Return the (X, Y) coordinate for the center point of the cell that contains the specified text.  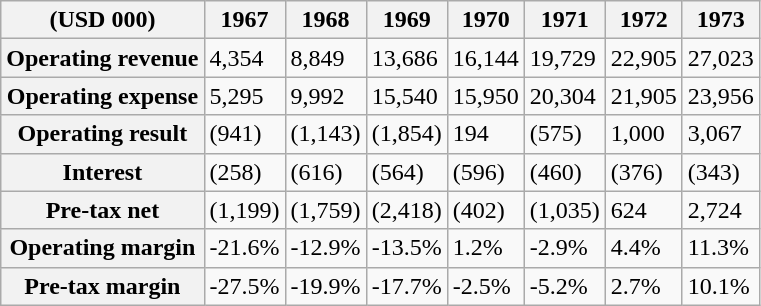
1967 (244, 20)
11.3% (720, 248)
20,304 (564, 96)
624 (644, 210)
15,540 (406, 96)
-17.7% (406, 286)
Pre-tax net (102, 210)
(1,759) (326, 210)
(1,143) (326, 134)
1969 (406, 20)
Operating result (102, 134)
19,729 (564, 58)
(258) (244, 172)
Operating revenue (102, 58)
(USD 000) (102, 20)
(343) (720, 172)
(941) (244, 134)
-27.5% (244, 286)
1972 (644, 20)
-21.6% (244, 248)
10.1% (720, 286)
(596) (486, 172)
-2.9% (564, 248)
1973 (720, 20)
-19.9% (326, 286)
Operating margin (102, 248)
4,354 (244, 58)
16,144 (486, 58)
-5.2% (564, 286)
1968 (326, 20)
21,905 (644, 96)
-2.5% (486, 286)
(2,418) (406, 210)
-12.9% (326, 248)
1971 (564, 20)
Interest (102, 172)
(402) (486, 210)
Pre-tax margin (102, 286)
(575) (564, 134)
13,686 (406, 58)
5,295 (244, 96)
2.7% (644, 286)
(616) (326, 172)
8,849 (326, 58)
1970 (486, 20)
15,950 (486, 96)
3,067 (720, 134)
(1,199) (244, 210)
Operating expense (102, 96)
(1,854) (406, 134)
1,000 (644, 134)
2,724 (720, 210)
(460) (564, 172)
(1,035) (564, 210)
27,023 (720, 58)
(376) (644, 172)
23,956 (720, 96)
-13.5% (406, 248)
194 (486, 134)
(564) (406, 172)
9,992 (326, 96)
4.4% (644, 248)
22,905 (644, 58)
1.2% (486, 248)
